Find where the given text appears and provide that cell's center as [X, Y] coordinate. 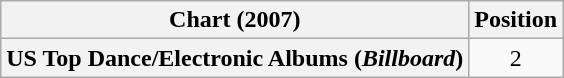
2 [516, 58]
US Top Dance/Electronic Albums (Billboard) [235, 58]
Position [516, 20]
Chart (2007) [235, 20]
